Search for the cell housing the specified text and yield its (X, Y) center coordinate. 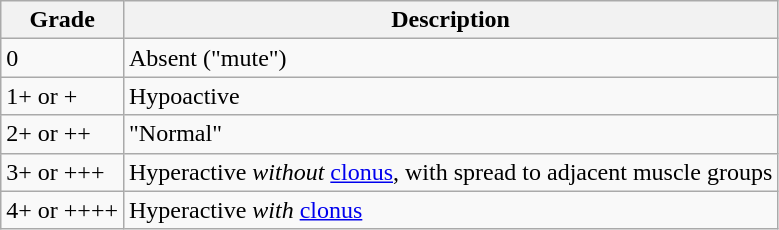
2+ or ++ (62, 134)
Hyperactive with clonus (450, 210)
3+ or +++ (62, 172)
Hypoactive (450, 96)
4+ or ++++ (62, 210)
1+ or + (62, 96)
"Normal" (450, 134)
Grade (62, 20)
Description (450, 20)
0 (62, 58)
Absent ("mute") (450, 58)
Hyperactive without clonus, with spread to adjacent muscle groups (450, 172)
